Identify which cell holds the provided text, then report its (X, Y) central coordinate. 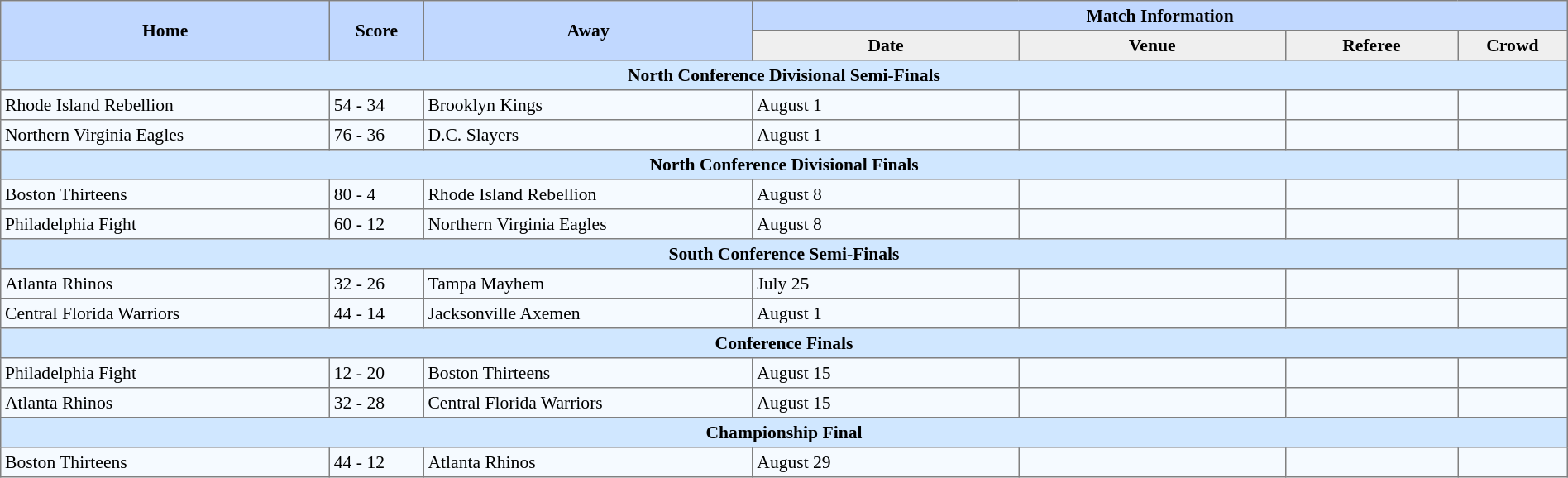
Away (588, 31)
44 - 12 (377, 462)
32 - 28 (377, 403)
54 - 34 (377, 105)
32 - 26 (377, 284)
North Conference Divisional Finals (784, 165)
80 - 4 (377, 194)
76 - 36 (377, 135)
Venue (1152, 45)
D.C. Slayers (588, 135)
Brooklyn Kings (588, 105)
Date (886, 45)
Crowd (1513, 45)
Conference Finals (784, 343)
South Conference Semi-Finals (784, 254)
Referee (1371, 45)
North Conference Divisional Semi-Finals (784, 75)
Tampa Mayhem (588, 284)
Championship Final (784, 433)
Match Information (1159, 16)
Home (165, 31)
July 25 (886, 284)
Jacksonville Axemen (588, 313)
August 29 (886, 462)
12 - 20 (377, 373)
Score (377, 31)
44 - 14 (377, 313)
60 - 12 (377, 224)
